For the text-containing cell, return its midpoint in (X, Y) coordinate format. 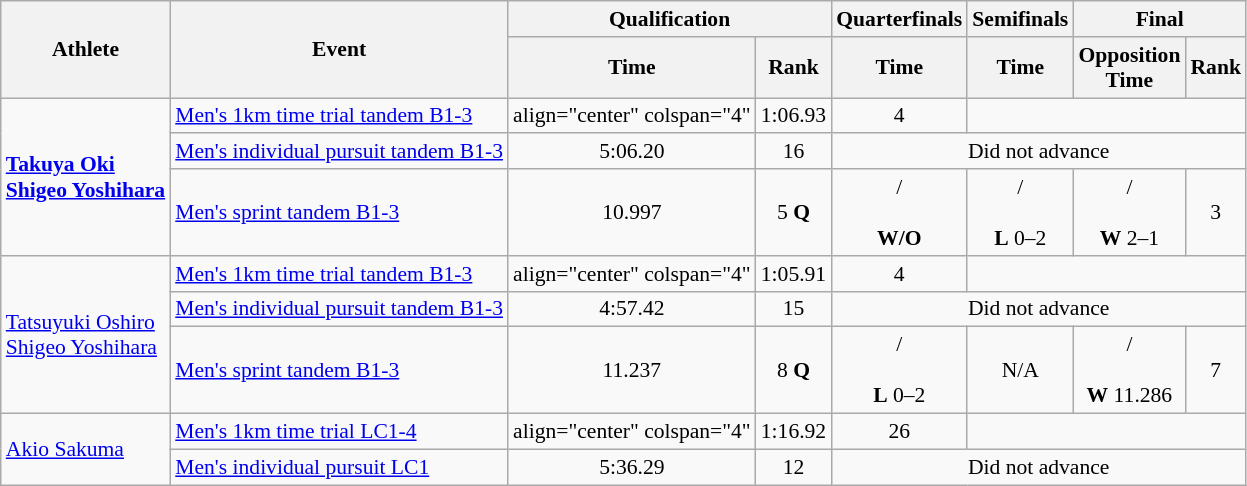
3 (1216, 212)
16 (794, 152)
OppositionTime (1129, 68)
10.997 (632, 212)
12 (794, 467)
1:05.91 (794, 274)
5 Q (794, 212)
4:57.42 (632, 309)
Takuya Oki Shigeo Yoshihara (86, 177)
11.237 (632, 370)
N/A (1020, 370)
Tatsuyuki Oshiro Shigeo Yoshihara (86, 335)
Event (339, 50)
Men's 1km time trial LC1-4 (339, 432)
5:06.20 (632, 152)
/ W 2–1 (1129, 212)
Akio Sakuma (86, 450)
15 (794, 309)
7 (1216, 370)
Final (1160, 19)
26 (899, 432)
/ W/O (899, 212)
1:06.93 (794, 116)
5:36.29 (632, 467)
/ W 11.286 (1129, 370)
Men's individual pursuit LC1 (339, 467)
Qualification (670, 19)
Quarterfinals (899, 19)
8 Q (794, 370)
1:16.92 (794, 432)
Athlete (86, 50)
Semifinals (1020, 19)
